Provide the (X, Y) coordinate of the cell's center where the given text is located.  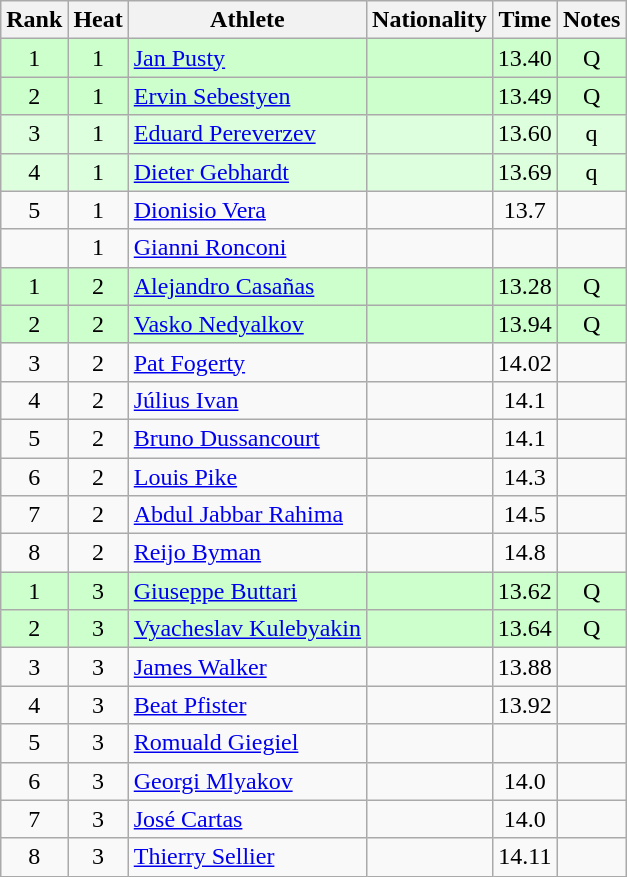
Július Ivan (247, 400)
13.40 (524, 58)
Thierry Sellier (247, 857)
Beat Pfister (247, 705)
Louis Pike (247, 477)
13.94 (524, 324)
Rank (34, 20)
Romuald Giegiel (247, 743)
Vasko Nedyalkov (247, 324)
Pat Fogerty (247, 362)
Athlete (247, 20)
Abdul Jabbar Rahima (247, 515)
Eduard Pereverzev (247, 134)
Dionisio Vera (247, 210)
Reijo Byman (247, 553)
James Walker (247, 667)
Ervin Sebestyen (247, 96)
13.62 (524, 591)
Nationality (430, 20)
Gianni Ronconi (247, 248)
José Cartas (247, 819)
14.5 (524, 515)
13.7 (524, 210)
14.02 (524, 362)
Dieter Gebhardt (247, 172)
Vyacheslav Kulebyakin (247, 629)
14.8 (524, 553)
14.11 (524, 857)
14.3 (524, 477)
13.64 (524, 629)
Bruno Dussancourt (247, 438)
13.28 (524, 286)
Giuseppe Buttari (247, 591)
Georgi Mlyakov (247, 781)
13.49 (524, 96)
Heat (98, 20)
13.92 (524, 705)
Notes (591, 20)
Time (524, 20)
13.60 (524, 134)
Alejandro Casañas (247, 286)
13.88 (524, 667)
13.69 (524, 172)
Jan Pusty (247, 58)
